Identify which cell holds the provided text, then report its [X, Y] central coordinate. 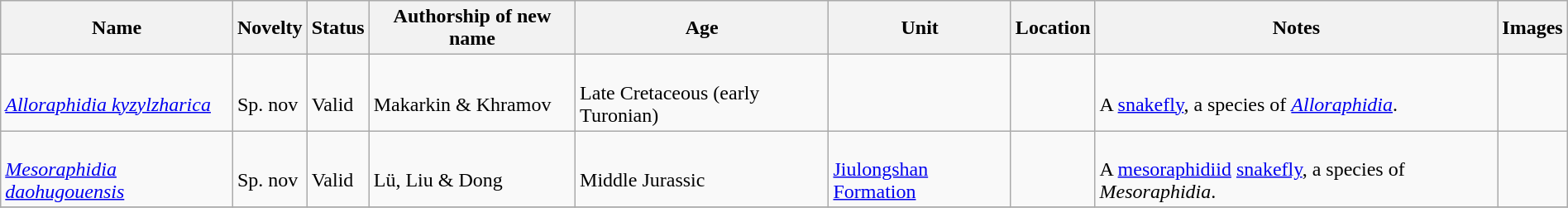
Mesoraphidia daohugouensis [117, 169]
Alloraphidia kyzylzharica [117, 93]
A snakefly, a species of Alloraphidia. [1297, 93]
Notes [1297, 28]
Novelty [270, 28]
Location [1053, 28]
Lü, Liu & Dong [471, 169]
A mesoraphidiid snakefly, a species of Mesoraphidia. [1297, 169]
Unit [920, 28]
Late Cretaceous (early Turonian) [702, 93]
Middle Jurassic [702, 169]
Name [117, 28]
Age [702, 28]
Images [1532, 28]
Jiulongshan Formation [920, 169]
Makarkin & Khramov [471, 93]
Authorship of new name [471, 28]
Status [337, 28]
